Return the (X, Y) coordinate for the center point of the cell that contains the specified text.  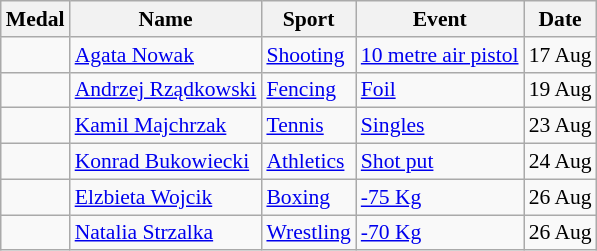
-75 Kg (440, 197)
Medal (36, 19)
Natalia Strzalka (166, 233)
Elzbieta Wojcik (166, 197)
Singles (440, 126)
10 metre air pistol (440, 55)
-70 Kg (440, 233)
Agata Nowak (166, 55)
Event (440, 19)
Wrestling (308, 233)
Sport (308, 19)
Shot put (440, 162)
Konrad Bukowiecki (166, 162)
Name (166, 19)
24 Aug (560, 162)
Date (560, 19)
Athletics (308, 162)
Kamil Majchrzak (166, 126)
19 Aug (560, 90)
Andrzej Rządkowski (166, 90)
Tennis (308, 126)
17 Aug (560, 55)
23 Aug (560, 126)
Fencing (308, 90)
Shooting (308, 55)
Boxing (308, 197)
Foil (440, 90)
